Identify which cell holds the provided text, then report its [x, y] central coordinate. 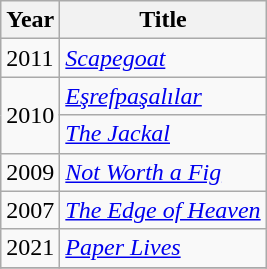
Paper Lives [163, 248]
2010 [30, 115]
The Jackal [163, 134]
Title [163, 20]
2011 [30, 58]
2009 [30, 172]
The Edge of Heaven [163, 210]
Scapegoat [163, 58]
Year [30, 20]
2021 [30, 248]
Eşrefpaşalılar [163, 96]
2007 [30, 210]
Not Worth a Fig [163, 172]
